For the text-containing cell, return its midpoint in (x, y) coordinate format. 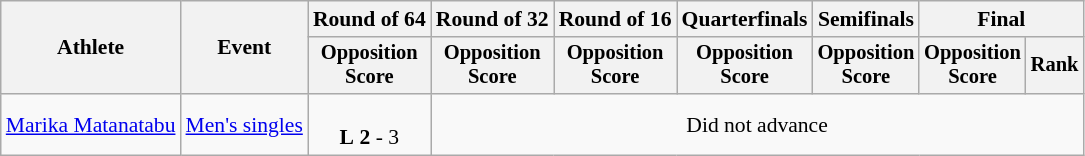
Round of 32 (492, 19)
Athlete (91, 48)
Did not advance (758, 124)
Marika Matanatabu (91, 124)
Quarterfinals (745, 19)
Semifinals (866, 19)
Men's singles (244, 124)
L 2 - 3 (370, 124)
Event (244, 48)
Round of 64 (370, 19)
Final (1001, 19)
Round of 16 (616, 19)
Rank (1055, 66)
